Locate the cell with the specified text and output its [X, Y] center coordinate. 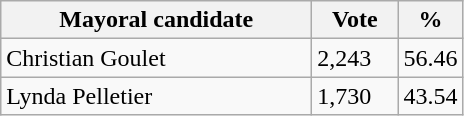
1,730 [355, 96]
Lynda Pelletier [156, 96]
Christian Goulet [156, 58]
43.54 [430, 96]
56.46 [430, 58]
2,243 [355, 58]
Vote [355, 20]
Mayoral candidate [156, 20]
% [430, 20]
